Search for the cell housing the specified text and yield its (x, y) center coordinate. 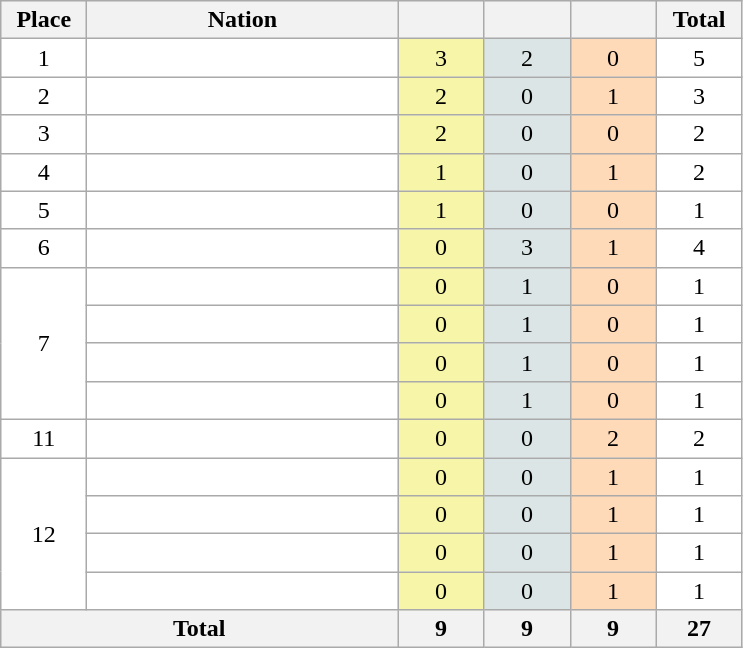
7 (44, 343)
12 (44, 534)
Place (44, 20)
6 (44, 248)
27 (699, 629)
Nation (242, 20)
11 (44, 438)
